Locate the cell with the specified text and output its (X, Y) center coordinate. 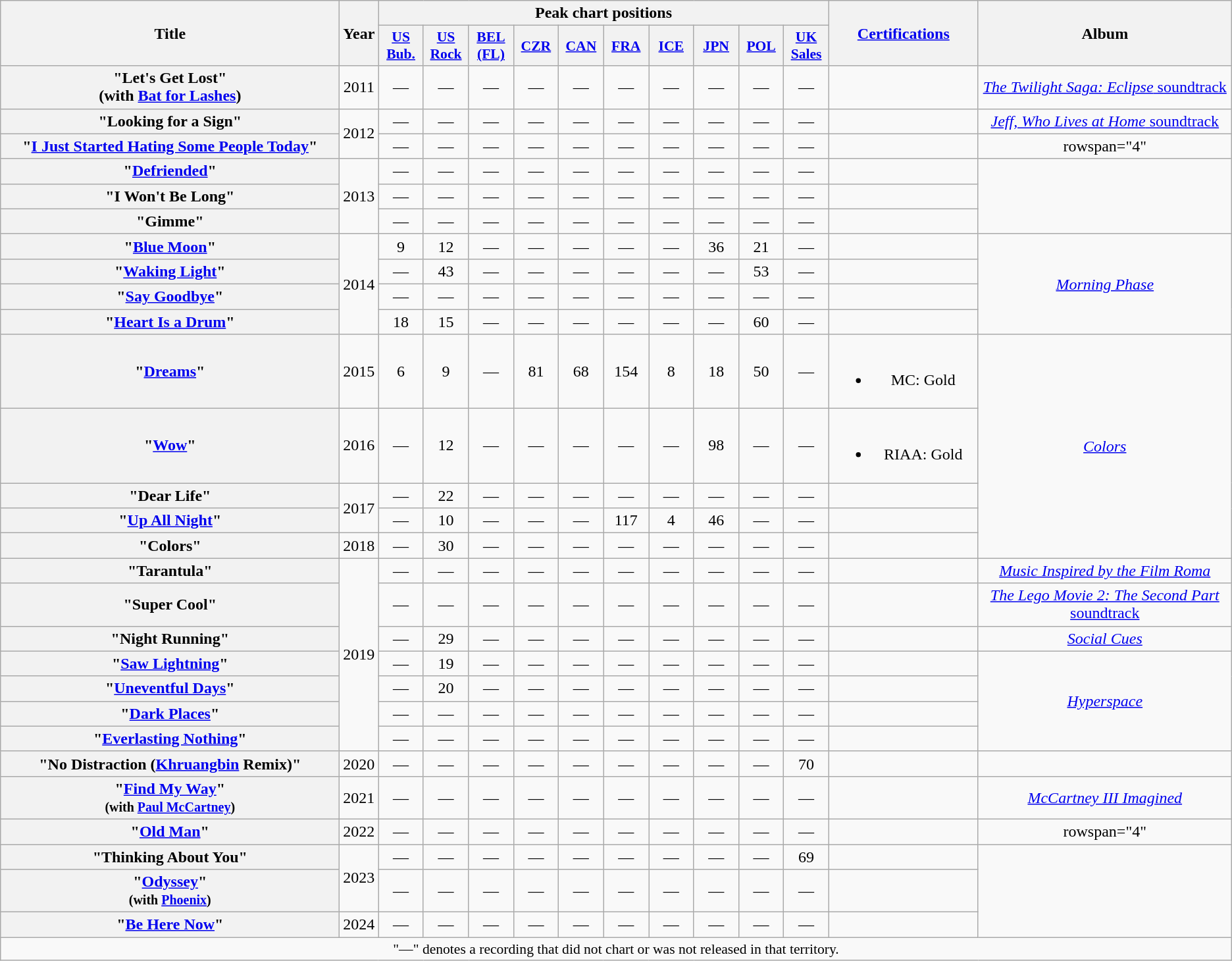
6 (401, 371)
Jeff, Who Lives at Home soundtrack (1104, 121)
CAN (581, 46)
Music Inspired by the Film Roma (1104, 571)
"Wow" (170, 446)
2023 (359, 878)
2018 (359, 546)
The Twilight Saga: Eclipse soundtrack (1104, 87)
"Find My Way"(with Paul McCartney) (170, 798)
"Dreams" (170, 371)
"Gimme" (170, 221)
2013 (359, 196)
POL (761, 46)
2016 (359, 446)
81 (536, 371)
2022 (359, 831)
"Thinking About You" (170, 856)
"No Distraction (Khruangbin Remix)" (170, 764)
"Dark Places" (170, 714)
70 (806, 764)
"I Just Started Hating Some People Today" (170, 146)
154 (626, 371)
36 (716, 246)
8 (671, 371)
22 (446, 496)
"Looking for a Sign" (170, 121)
ICE (671, 46)
BEL(FL) (491, 46)
"Blue Moon" (170, 246)
"Say Goodbye" (170, 296)
2021 (359, 798)
"Let's Get Lost"(with Bat for Lashes) (170, 87)
Year (359, 33)
50 (761, 371)
"Night Running" (170, 638)
"Up All Night" (170, 521)
"Heart Is a Drum" (170, 322)
RIAA: Gold (903, 446)
"Waking Light" (170, 271)
"Saw Lightning" (170, 663)
20 (446, 688)
"Defriended" (170, 171)
Morning Phase (1104, 284)
"Tarantula" (170, 571)
The Lego Movie 2: The Second Part soundtrack (1104, 604)
2012 (359, 134)
15 (446, 322)
"Odyssey"(with Phoenix) (170, 891)
"I Won't Be Long" (170, 196)
"Uneventful Days" (170, 688)
2015 (359, 371)
2019 (359, 654)
McCartney III Imagined (1104, 798)
MC: Gold (903, 371)
68 (581, 371)
Peak chart positions (603, 13)
"Old Man" (170, 831)
4 (671, 521)
Social Cues (1104, 638)
Colors (1104, 446)
53 (761, 271)
Album (1104, 33)
"—" denotes a recording that did not chart or was not released in that territory. (616, 949)
2024 (359, 925)
Hyperspace (1104, 701)
19 (446, 663)
2017 (359, 508)
43 (446, 271)
2011 (359, 87)
117 (626, 521)
"Be Here Now" (170, 925)
2014 (359, 284)
46 (716, 521)
29 (446, 638)
30 (446, 546)
CZR (536, 46)
USRock (446, 46)
21 (761, 246)
98 (716, 446)
"Everlasting Nothing" (170, 739)
USBub. (401, 46)
2020 (359, 764)
FRA (626, 46)
UKSales (806, 46)
60 (761, 322)
"Dear Life" (170, 496)
"Super Cool" (170, 604)
Certifications (903, 33)
Title (170, 33)
JPN (716, 46)
"Colors" (170, 546)
69 (806, 856)
10 (446, 521)
